Locate the cell with the specified text and output its [x, y] center coordinate. 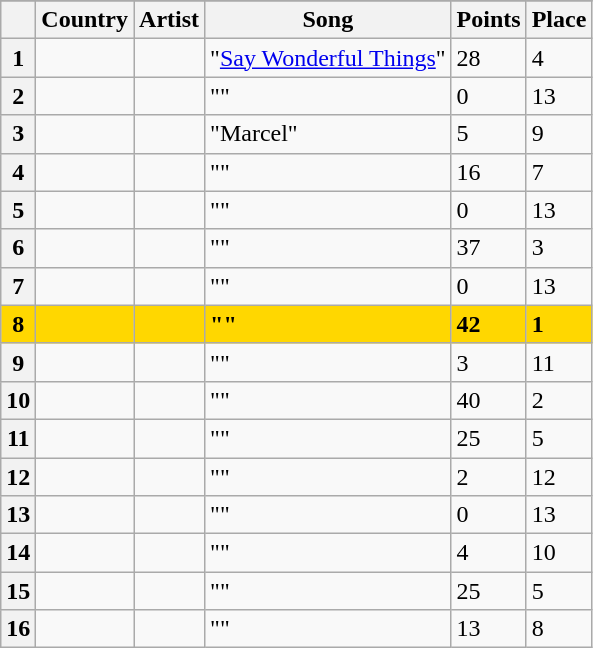
Country [85, 20]
40 [488, 400]
42 [488, 324]
37 [488, 248]
14 [18, 553]
Place [559, 20]
28 [488, 58]
15 [18, 591]
Artist [170, 20]
Song [328, 20]
6 [18, 248]
Points [488, 20]
"Say Wonderful Things" [328, 58]
"Marcel" [328, 134]
